Find where the given text appears and provide that cell's center as [X, Y] coordinate. 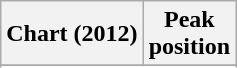
Chart (2012) [72, 34]
Peakposition [189, 34]
